Detect which cell encompasses the target text, then output its (x, y) center coordinate. 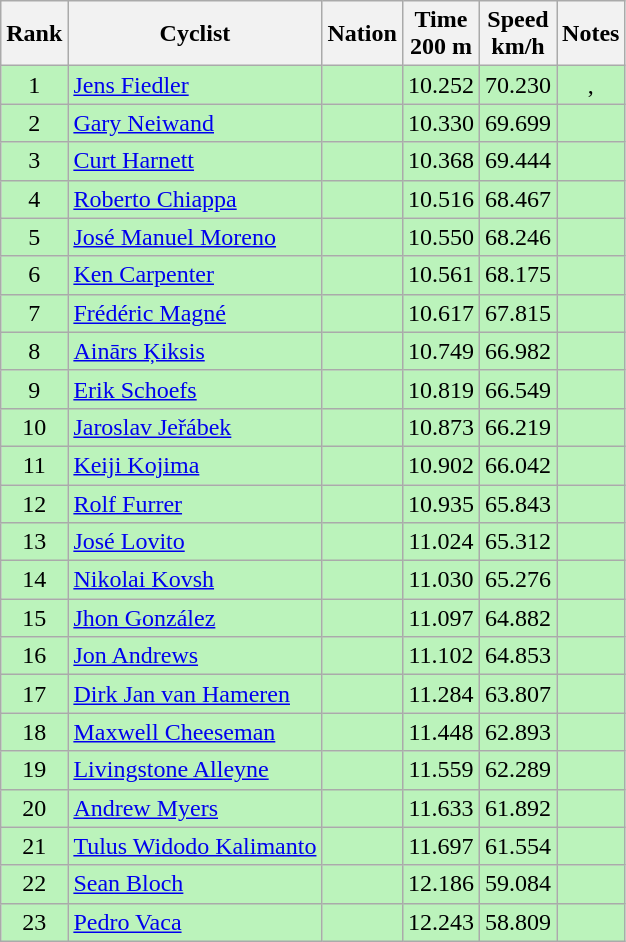
Livingstone Alleyne (195, 770)
17 (34, 694)
Gary Neiwand (195, 123)
11.097 (440, 618)
5 (34, 237)
Time200 m (440, 34)
Rank (34, 34)
José Lovito (195, 542)
Sean Bloch (195, 884)
9 (34, 389)
Maxwell Cheeseman (195, 732)
8 (34, 351)
Tulus Widodo Kalimanto (195, 846)
10.819 (440, 389)
14 (34, 580)
10.873 (440, 427)
Pedro Vaca (195, 922)
11.102 (440, 656)
10.902 (440, 465)
Roberto Chiappa (195, 199)
10.749 (440, 351)
62.893 (518, 732)
10.561 (440, 275)
58.809 (518, 922)
11 (34, 465)
11.633 (440, 808)
Jon Andrews (195, 656)
11.024 (440, 542)
13 (34, 542)
66.982 (518, 351)
Dirk Jan van Hameren (195, 694)
66.219 (518, 427)
65.843 (518, 503)
11.559 (440, 770)
Notes (591, 34)
20 (34, 808)
68.246 (518, 237)
Nation (362, 34)
67.815 (518, 313)
6 (34, 275)
Curt Harnett (195, 161)
3 (34, 161)
12.186 (440, 884)
10.617 (440, 313)
10.252 (440, 85)
63.807 (518, 694)
Speedkm/h (518, 34)
10.368 (440, 161)
11.284 (440, 694)
12.243 (440, 922)
Andrew Myers (195, 808)
11.448 (440, 732)
, (591, 85)
Jens Fiedler (195, 85)
64.853 (518, 656)
Frédéric Magné (195, 313)
Keiji Kojima (195, 465)
José Manuel Moreno (195, 237)
10.516 (440, 199)
10.550 (440, 237)
69.699 (518, 123)
10.935 (440, 503)
Erik Schoefs (195, 389)
65.312 (518, 542)
61.554 (518, 846)
11.030 (440, 580)
Rolf Furrer (195, 503)
64.882 (518, 618)
66.042 (518, 465)
66.549 (518, 389)
Nikolai Kovsh (195, 580)
70.230 (518, 85)
Jhon González (195, 618)
Jaroslav Jeřábek (195, 427)
59.084 (518, 884)
10.330 (440, 123)
18 (34, 732)
21 (34, 846)
7 (34, 313)
1 (34, 85)
Cyclist (195, 34)
22 (34, 884)
65.276 (518, 580)
69.444 (518, 161)
61.892 (518, 808)
Ken Carpenter (195, 275)
10 (34, 427)
2 (34, 123)
62.289 (518, 770)
68.175 (518, 275)
4 (34, 199)
12 (34, 503)
16 (34, 656)
23 (34, 922)
15 (34, 618)
11.697 (440, 846)
68.467 (518, 199)
Ainārs Ķiksis (195, 351)
19 (34, 770)
